Determine the (X, Y) coordinate at the center of the cell enclosing the given text.  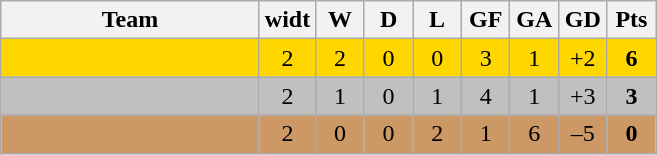
+2 (584, 58)
GF (486, 20)
GA (534, 20)
GD (584, 20)
W (340, 20)
L (438, 20)
Team (130, 20)
4 (486, 96)
+3 (584, 96)
Pts (632, 20)
D (388, 20)
widt (287, 20)
–5 (584, 134)
